Identify which cell holds the provided text, then report its (X, Y) central coordinate. 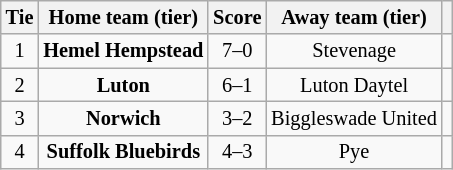
Tie (20, 17)
2 (20, 85)
Score (237, 17)
Norwich (123, 118)
Pye (354, 152)
3 (20, 118)
Luton (123, 85)
Away team (tier) (354, 17)
Luton Daytel (354, 85)
Stevenage (354, 51)
Hemel Hempstead (123, 51)
4 (20, 152)
7–0 (237, 51)
Suffolk Bluebirds (123, 152)
4–3 (237, 152)
1 (20, 51)
6–1 (237, 85)
Biggleswade United (354, 118)
Home team (tier) (123, 17)
3–2 (237, 118)
